For the text-containing cell, return its midpoint in [X, Y] coordinate format. 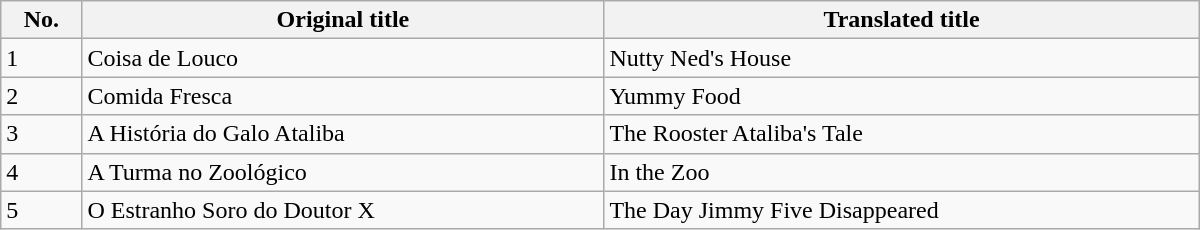
Original title [343, 20]
3 [42, 134]
5 [42, 210]
O Estranho Soro do Doutor X [343, 210]
Coisa de Louco [343, 58]
1 [42, 58]
Comida Fresca [343, 96]
Translated title [902, 20]
No. [42, 20]
The Rooster Ataliba's Tale [902, 134]
A História do Galo Ataliba [343, 134]
4 [42, 172]
Nutty Ned's House [902, 58]
2 [42, 96]
The Day Jimmy Five Disappeared [902, 210]
Yummy Food [902, 96]
In the Zoo [902, 172]
A Turma no Zoológico [343, 172]
